Determine the (X, Y) coordinate at the center of the cell enclosing the given text.  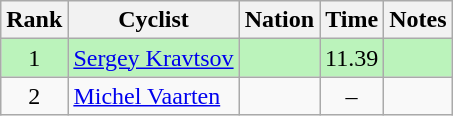
Michel Vaarten (154, 96)
Cyclist (154, 20)
Nation (279, 20)
Time (352, 20)
11.39 (352, 58)
2 (34, 96)
Rank (34, 20)
Sergey Kravtsov (154, 58)
– (352, 96)
Notes (418, 20)
1 (34, 58)
